Return [x, y] of the center of cell containing provided text 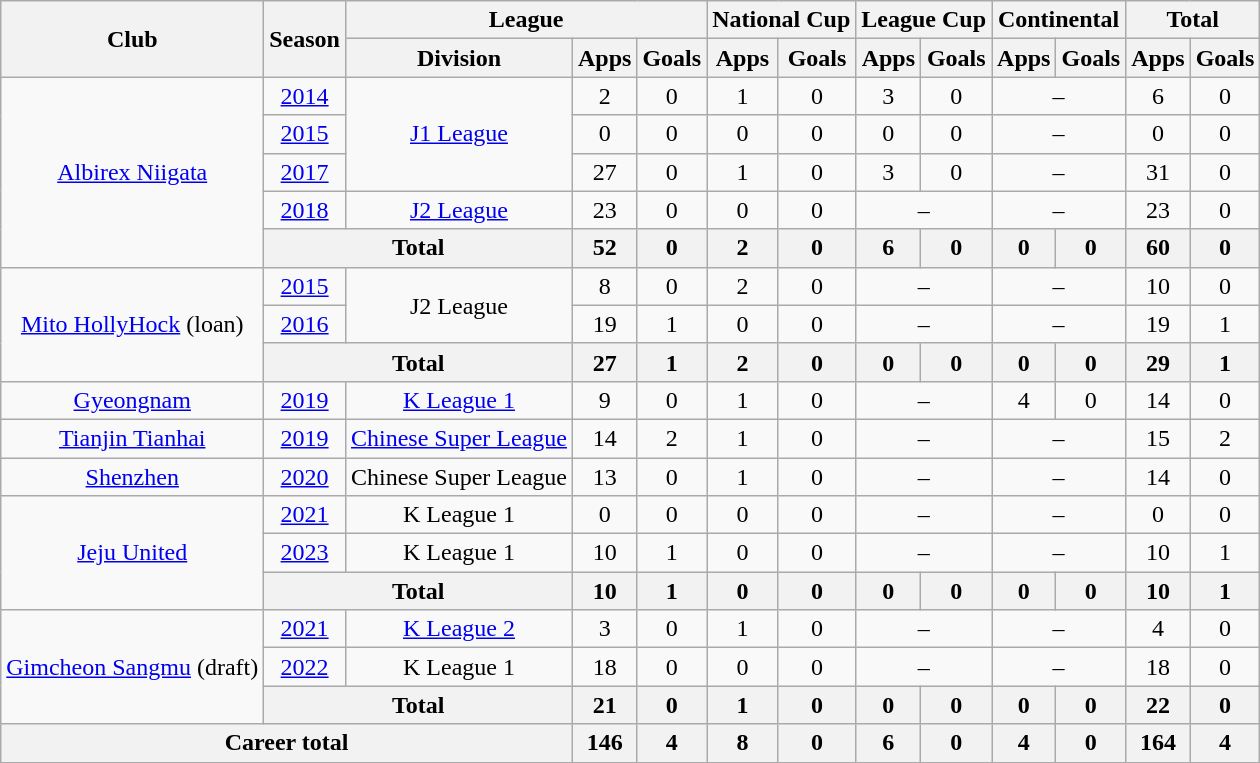
Jeju United [132, 553]
Division [458, 58]
21 [604, 705]
Season [305, 39]
Career total [287, 743]
52 [604, 248]
J1 League [458, 134]
2022 [305, 667]
60 [1158, 248]
2014 [305, 96]
29 [1158, 362]
9 [604, 400]
13 [604, 477]
Albirex Niigata [132, 172]
Club [132, 39]
2020 [305, 477]
15 [1158, 438]
Gyeongnam [132, 400]
2016 [305, 324]
League [526, 20]
22 [1158, 705]
2023 [305, 553]
Continental [1059, 20]
League Cup [924, 20]
Mito HollyHock (loan) [132, 324]
Tianjin Tianhai [132, 438]
146 [604, 743]
164 [1158, 743]
2017 [305, 172]
31 [1158, 172]
2018 [305, 210]
Gimcheon Sangmu (draft) [132, 667]
National Cup [782, 20]
Shenzhen [132, 477]
K League 2 [458, 629]
